For the text-containing cell, return its midpoint in (X, Y) coordinate format. 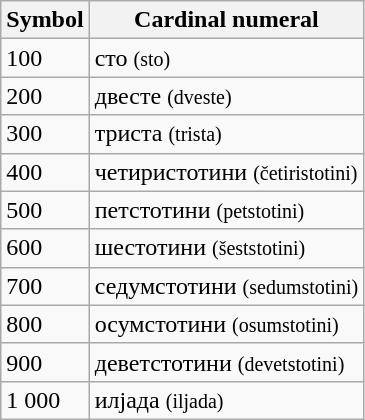
петстотини (petstotini) (226, 210)
800 (45, 324)
двесте (dveste) (226, 96)
седумстотини (sedumstotini) (226, 286)
деветстотини (devetstotini) (226, 362)
1 000 (45, 400)
триста (trista) (226, 134)
700 (45, 286)
илјада (iljada) (226, 400)
500 (45, 210)
100 (45, 58)
200 (45, 96)
шестотини (šeststotini) (226, 248)
Symbol (45, 20)
сто (sto) (226, 58)
осумстотини (osumstotini) (226, 324)
Cardinal numeral (226, 20)
900 (45, 362)
600 (45, 248)
400 (45, 172)
300 (45, 134)
четиристотини (četiristotini) (226, 172)
